From the cell containing the given text, extract its center point as [X, Y] coordinate. 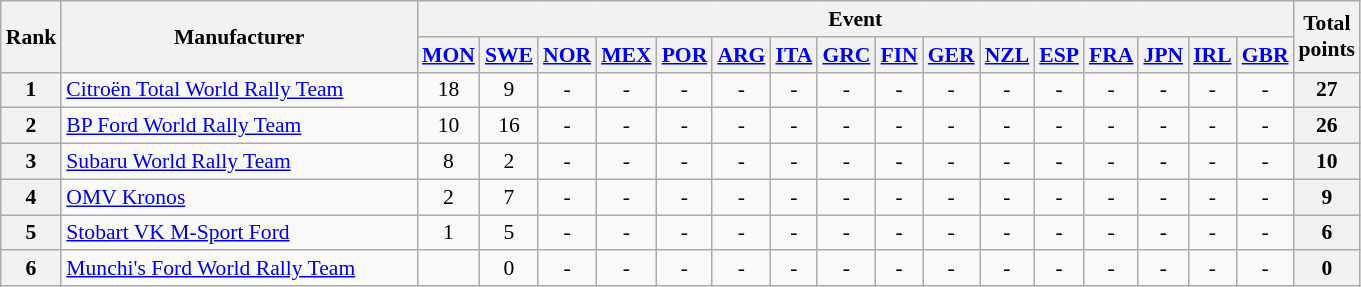
Citroën Total World Rally Team [239, 90]
Subaru World Rally Team [239, 162]
Totalpoints [1328, 36]
Munchi's Ford World Rally Team [239, 269]
ITA [794, 55]
FIN [898, 55]
7 [509, 197]
MON [448, 55]
27 [1328, 90]
NOR [567, 55]
18 [448, 90]
4 [32, 197]
POR [685, 55]
GRC [846, 55]
OMV Kronos [239, 197]
Manufacturer [239, 36]
ARG [741, 55]
Rank [32, 36]
8 [448, 162]
BP Ford World Rally Team [239, 126]
FRA [1111, 55]
ESP [1059, 55]
IRL [1212, 55]
Stobart VK M-Sport Ford [239, 233]
JPN [1163, 55]
GER [952, 55]
16 [509, 126]
NZL [1008, 55]
MEX [626, 55]
GBR [1266, 55]
SWE [509, 55]
26 [1328, 126]
3 [32, 162]
Event [856, 19]
